Output the [x, y] coordinate of the center of the cell containing the given text.  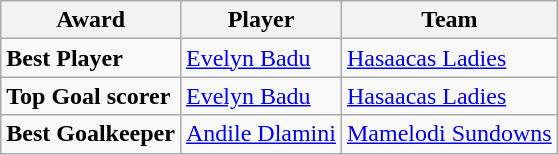
Best Goalkeeper [91, 134]
Top Goal scorer [91, 96]
Best Player [91, 58]
Team [449, 20]
Andile Dlamini [260, 134]
Player [260, 20]
Mamelodi Sundowns [449, 134]
Award [91, 20]
